Provide the (x, y) coordinate of the cell's center where the given text is located.  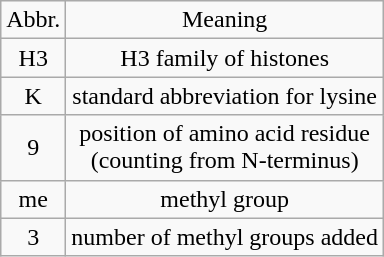
Meaning (225, 20)
Abbr. (34, 20)
me (34, 199)
standard abbreviation for lysine (225, 96)
H3 family of histones (225, 58)
9 (34, 148)
methyl group (225, 199)
3 (34, 237)
K (34, 96)
number of methyl groups added (225, 237)
position of amino acid residue(counting from N-terminus) (225, 148)
H3 (34, 58)
